Output the [X, Y] coordinate of the center of the cell containing the given text.  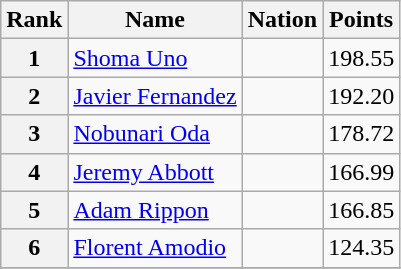
6 [34, 248]
Jeremy Abbott [155, 172]
124.35 [362, 248]
2 [34, 96]
166.99 [362, 172]
Adam Rippon [155, 210]
198.55 [362, 58]
Nation [282, 20]
Rank [34, 20]
Points [362, 20]
Nobunari Oda [155, 134]
166.85 [362, 210]
178.72 [362, 134]
Shoma Uno [155, 58]
3 [34, 134]
4 [34, 172]
Name [155, 20]
192.20 [362, 96]
Javier Fernandez [155, 96]
5 [34, 210]
1 [34, 58]
Florent Amodio [155, 248]
